Find where the given text appears and provide that cell's center as [x, y] coordinate. 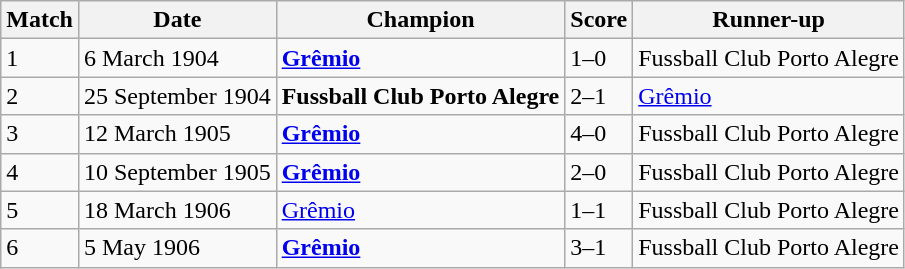
2–1 [599, 96]
Match [40, 20]
1–0 [599, 58]
3 [40, 134]
10 September 1905 [177, 172]
5 [40, 210]
Score [599, 20]
2 [40, 96]
12 March 1905 [177, 134]
1 [40, 58]
Champion [420, 20]
Runner-up [769, 20]
5 May 1906 [177, 248]
4 [40, 172]
2–0 [599, 172]
Date [177, 20]
1–1 [599, 210]
3–1 [599, 248]
6 [40, 248]
4–0 [599, 134]
6 March 1904 [177, 58]
18 March 1906 [177, 210]
25 September 1904 [177, 96]
